Determine the (x, y) coordinate at the center of the cell enclosing the given text.  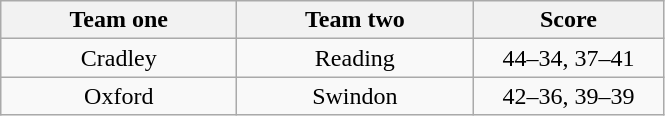
Cradley (119, 58)
44–34, 37–41 (568, 58)
Team two (355, 20)
Reading (355, 58)
Team one (119, 20)
Swindon (355, 96)
Oxford (119, 96)
Score (568, 20)
42–36, 39–39 (568, 96)
